Output the [x, y] coordinate of the center of the cell containing the given text.  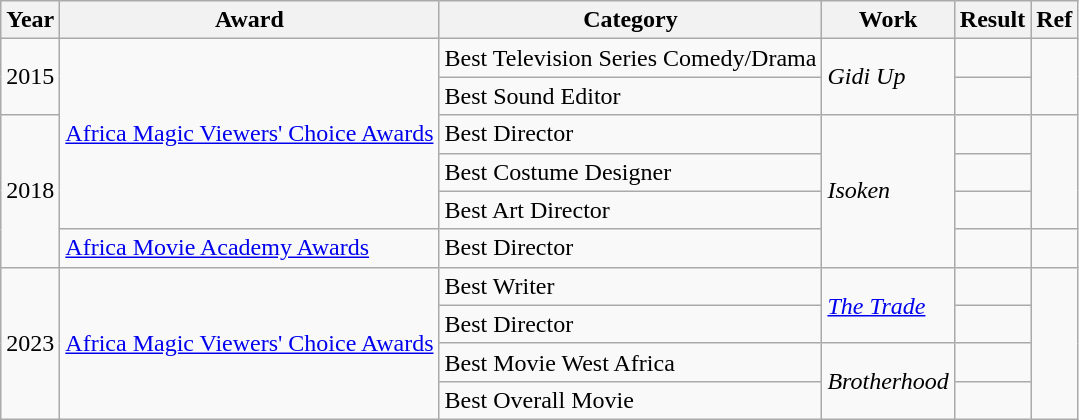
Year [30, 20]
Best Overall Movie [630, 400]
Award [250, 20]
Result [992, 20]
Best Art Director [630, 210]
Ref [1054, 20]
2023 [30, 343]
Isoken [888, 191]
Best Writer [630, 286]
Best Television Series Comedy/Drama [630, 58]
2018 [30, 191]
Best Movie West Africa [630, 362]
Gidi Up [888, 77]
Work [888, 20]
Best Costume Designer [630, 172]
2015 [30, 77]
Africa Movie Academy Awards [250, 248]
The Trade [888, 305]
Category [630, 20]
Brotherhood [888, 381]
Best Sound Editor [630, 96]
